Capture the cell that displays the provided text and extract its (X, Y) central coordinate. 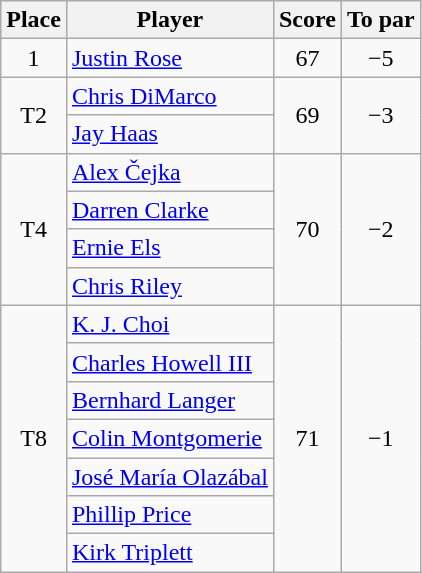
Place (34, 20)
Kirk Triplett (170, 553)
Colin Montgomerie (170, 438)
71 (307, 438)
José María Olazábal (170, 477)
Charles Howell III (170, 362)
1 (34, 58)
To par (380, 20)
−5 (380, 58)
Bernhard Langer (170, 400)
Chris DiMarco (170, 96)
Darren Clarke (170, 210)
Jay Haas (170, 134)
−3 (380, 115)
Ernie Els (170, 248)
T8 (34, 438)
Score (307, 20)
T2 (34, 115)
70 (307, 229)
K. J. Choi (170, 324)
Alex Čejka (170, 172)
Player (170, 20)
T4 (34, 229)
Justin Rose (170, 58)
−1 (380, 438)
67 (307, 58)
−2 (380, 229)
Phillip Price (170, 515)
Chris Riley (170, 286)
69 (307, 115)
